Identify which cell holds the provided text, then report its [X, Y] central coordinate. 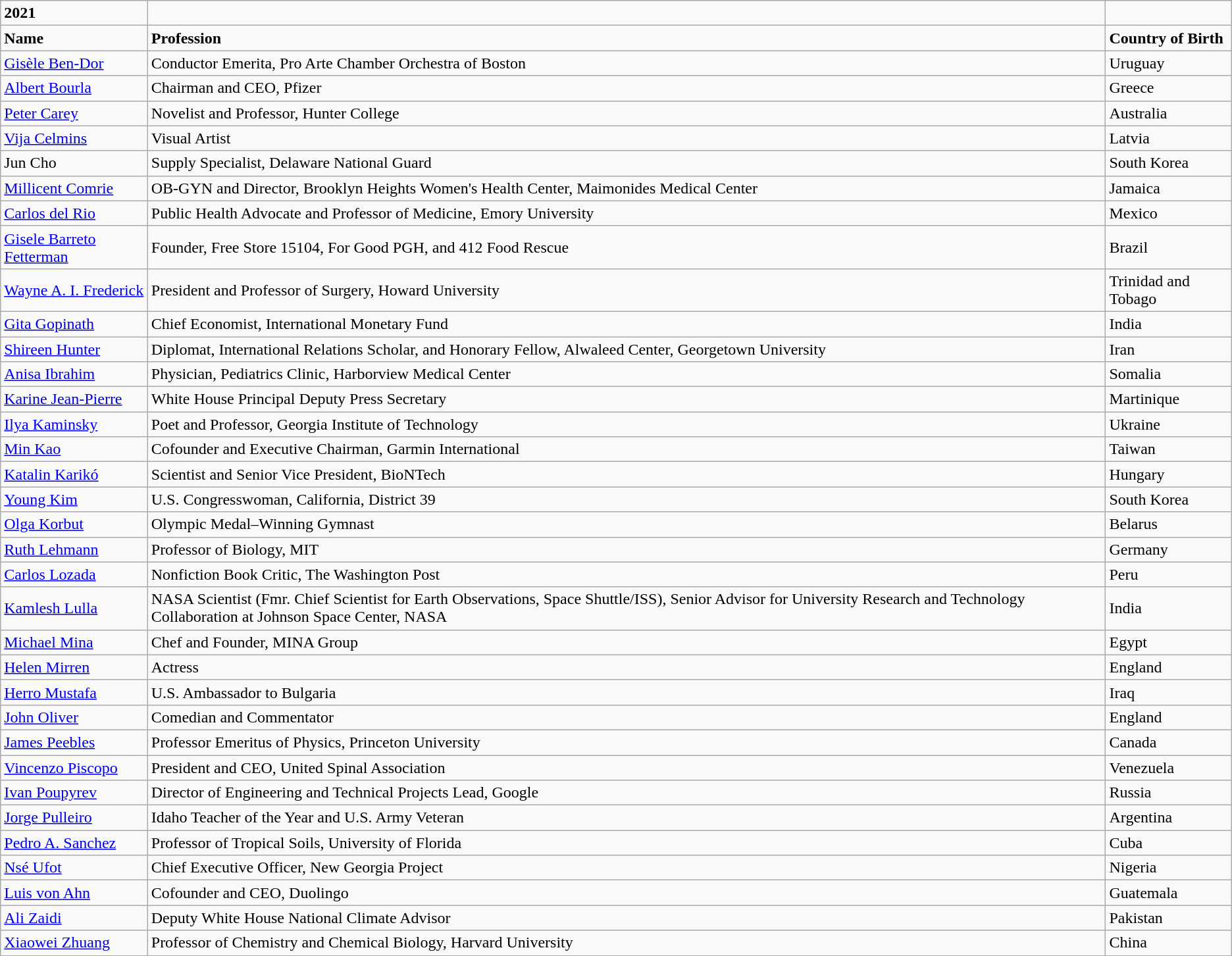
China [1169, 943]
Idaho Teacher of the Year and U.S. Army Veteran [627, 818]
Katalin Karikó [74, 474]
Gisèle Ben-Dor [74, 63]
Kamlesh Lulla [74, 608]
President and Professor of Surgery, Howard University [627, 289]
Albert Bourla [74, 88]
Ukraine [1169, 424]
U.S. Ambassador to Bulgaria [627, 692]
Trinidad and Tobago [1169, 289]
Cofounder and CEO, Duolingo [627, 893]
Supply Specialist, Delaware National Guard [627, 163]
Nsé Ufot [74, 868]
Professor of Biology, MIT [627, 549]
Pakistan [1169, 918]
Cuba [1169, 843]
Scientist and Senior Vice President, BioNTech [627, 474]
Olympic Medal–Winning Gymnast [627, 524]
Anisa Ibrahim [74, 374]
Young Kim [74, 499]
Latvia [1169, 138]
Peru [1169, 574]
James Peebles [74, 742]
Herro Mustafa [74, 692]
Nonfiction Book Critic, The Washington Post [627, 574]
Xiaowei Zhuang [74, 943]
2021 [74, 13]
John Oliver [74, 717]
Founder, Free Store 15104, For Good PGH, and 412 Food Rescue [627, 247]
Uruguay [1169, 63]
Venezuela [1169, 768]
Luis von Ahn [74, 893]
Australia [1169, 113]
Director of Engineering and Technical Projects Lead, Google [627, 793]
Professor Emeritus of Physics, Princeton University [627, 742]
Gita Gopinath [74, 324]
Carlos del Rio [74, 213]
Iraq [1169, 692]
Iran [1169, 349]
Actress [627, 667]
Germany [1169, 549]
Taiwan [1169, 449]
Helen Mirren [74, 667]
Millicent Comrie [74, 188]
Nigeria [1169, 868]
Comedian and Commentator [627, 717]
Diplomat, International Relations Scholar, and Honorary Fellow, Alwaleed Center, Georgetown University [627, 349]
Shireen Hunter [74, 349]
Brazil [1169, 247]
Chairman and CEO, Pfizer [627, 88]
Name [74, 38]
Greece [1169, 88]
OB-GYN and Director, Brooklyn Heights Women's Health Center, Maimonides Medical Center [627, 188]
Vincenzo Piscopo [74, 768]
Ali Zaidi [74, 918]
Olga Korbut [74, 524]
Physician, Pediatrics Clinic, Harborview Medical Center [627, 374]
Pedro A. Sanchez [74, 843]
Wayne A. I. Frederick [74, 289]
Jorge Pulleiro [74, 818]
Visual Artist [627, 138]
Belarus [1169, 524]
Ilya Kaminsky [74, 424]
Somalia [1169, 374]
Chief Economist, International Monetary Fund [627, 324]
Country of Birth [1169, 38]
Michael Mina [74, 642]
Canada [1169, 742]
Argentina [1169, 818]
Ruth Lehmann [74, 549]
Professor of Chemistry and Chemical Biology, Harvard University [627, 943]
White House Principal Deputy Press Secretary [627, 399]
President and CEO, United Spinal Association [627, 768]
Guatemala [1169, 893]
Conductor Emerita, Pro Arte Chamber Orchestra of Boston [627, 63]
Profession [627, 38]
Jamaica [1169, 188]
Russia [1169, 793]
Hungary [1169, 474]
Min Kao [74, 449]
Gisele Barreto Fetterman [74, 247]
Public Health Advocate and Professor of Medicine, Emory University [627, 213]
Deputy White House National Climate Advisor [627, 918]
Mexico [1169, 213]
Martinique [1169, 399]
Karine Jean-Pierre [74, 399]
Cofounder and Executive Chairman, Garmin International [627, 449]
U.S. Congresswoman, California, District 39 [627, 499]
Chef and Founder, MINA Group [627, 642]
Poet and Professor, Georgia Institute of Technology [627, 424]
Novelist and Professor, Hunter College [627, 113]
Carlos Lozada [74, 574]
Professor of Tropical Soils, University of Florida [627, 843]
Chief Executive Officer, New Georgia Project [627, 868]
Jun Cho [74, 163]
Ivan Poupyrev [74, 793]
Vija Celmins [74, 138]
Peter Carey [74, 113]
Egypt [1169, 642]
